From the cell containing the given text, extract its center point as [X, Y] coordinate. 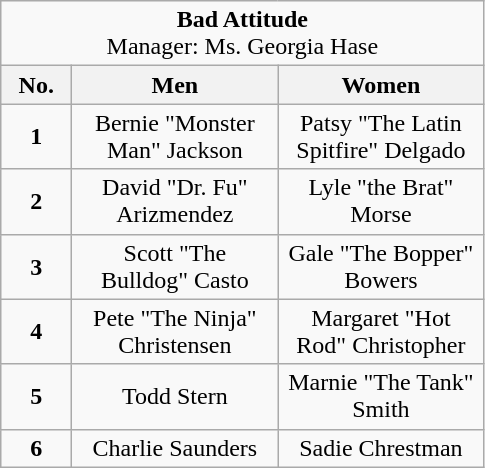
Todd Stern [175, 396]
Gale "The Bopper" Bowers [381, 266]
Women [381, 85]
5 [36, 396]
Patsy "The Latin Spitfire" Delgado [381, 136]
Men [175, 85]
Lyle "the Brat" Morse [381, 202]
Scott "The Bulldog" Casto [175, 266]
Marnie "The Tank" Smith [381, 396]
Bad AttitudeManager: Ms. Georgia Hase [242, 34]
Bernie "Monster Man" Jackson [175, 136]
2 [36, 202]
6 [36, 448]
No. [36, 85]
Pete "The Ninja" Christensen [175, 332]
3 [36, 266]
Margaret "Hot Rod" Christopher [381, 332]
David "Dr. Fu" Arizmendez [175, 202]
Charlie Saunders [175, 448]
1 [36, 136]
Sadie Chrestman [381, 448]
4 [36, 332]
